Return the (x, y) coordinate for the center point of the cell that contains the specified text.  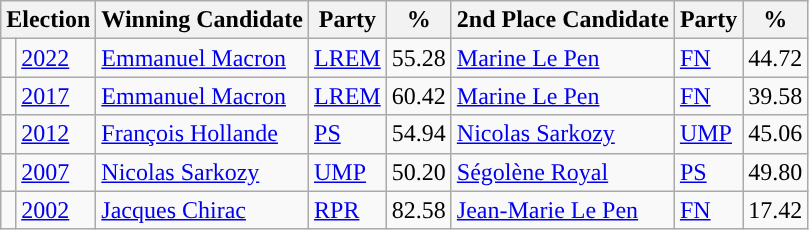
44.72 (776, 58)
54.94 (418, 134)
39.58 (776, 96)
Jacques Chirac (202, 210)
50.20 (418, 172)
60.42 (418, 96)
Jean-Marie Le Pen (562, 210)
Winning Candidate (202, 20)
RPR (348, 210)
2012 (56, 134)
Ségolène Royal (562, 172)
2002 (56, 210)
17.42 (776, 210)
82.58 (418, 210)
45.06 (776, 134)
55.28 (418, 58)
49.80 (776, 172)
2022 (56, 58)
2017 (56, 96)
Election (48, 20)
2007 (56, 172)
2nd Place Candidate (562, 20)
François Hollande (202, 134)
